Output the [x, y] coordinate of the center of the cell containing the given text.  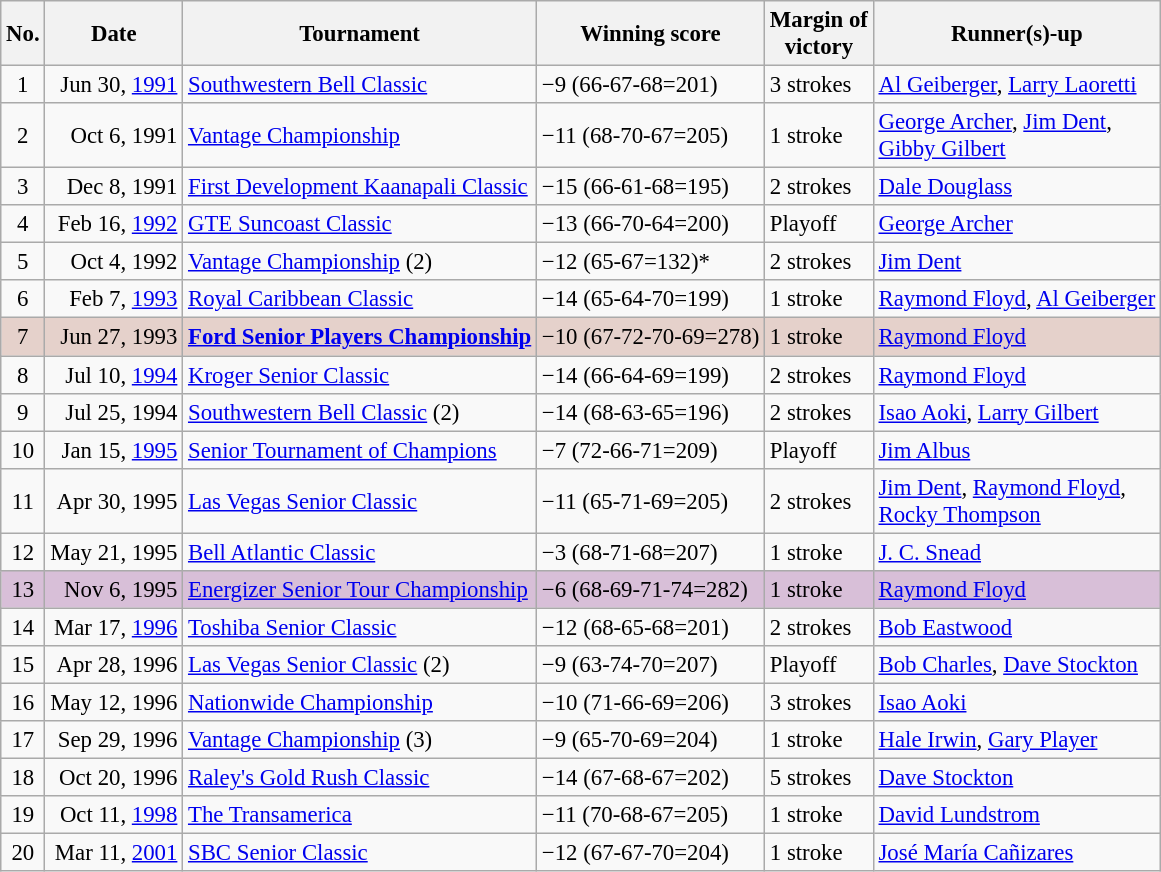
Raley's Gold Rush Classic [360, 778]
19 [23, 815]
J. C. Snead [1016, 552]
20 [23, 853]
Jim Dent, Raymond Floyd, Rocky Thompson [1016, 500]
Vantage Championship (3) [360, 740]
GTE Suncoast Classic [360, 224]
Energizer Senior Tour Championship [360, 590]
−13 (66-70-64=200) [651, 224]
Kroger Senior Classic [360, 375]
George Archer, Jim Dent, Gibby Gilbert [1016, 136]
The Transamerica [360, 815]
−11 (65-71-69=205) [651, 500]
Toshiba Senior Classic [360, 627]
Isao Aoki, Larry Gilbert [1016, 412]
11 [23, 500]
Feb 7, 1993 [114, 299]
Oct 11, 1998 [114, 815]
George Archer [1016, 224]
8 [23, 375]
−14 (67-68-67=202) [651, 778]
10 [23, 450]
15 [23, 665]
−3 (68-71-68=207) [651, 552]
−12 (65-67=132)* [651, 262]
−10 (71-66-69=206) [651, 702]
17 [23, 740]
Margin ofvictory [820, 34]
Senior Tournament of Champions [360, 450]
12 [23, 552]
May 21, 1995 [114, 552]
Southwestern Bell Classic [360, 85]
Mar 11, 2001 [114, 853]
Apr 30, 1995 [114, 500]
18 [23, 778]
Jul 25, 1994 [114, 412]
−15 (66-61-68=195) [651, 187]
Nationwide Championship [360, 702]
16 [23, 702]
−12 (67-67-70=204) [651, 853]
David Lundstrom [1016, 815]
5 [23, 262]
5 strokes [820, 778]
Oct 4, 1992 [114, 262]
Runner(s)-up [1016, 34]
May 12, 1996 [114, 702]
9 [23, 412]
13 [23, 590]
Oct 6, 1991 [114, 136]
−12 (68-65-68=201) [651, 627]
Al Geiberger, Larry Laoretti [1016, 85]
José María Cañizares [1016, 853]
−6 (68-69-71-74=282) [651, 590]
Hale Irwin, Gary Player [1016, 740]
Bob Eastwood [1016, 627]
Jim Albus [1016, 450]
Winning score [651, 34]
−9 (65-70-69=204) [651, 740]
Las Vegas Senior Classic [360, 500]
7 [23, 337]
−14 (65-64-70=199) [651, 299]
Vantage Championship [360, 136]
Las Vegas Senior Classic (2) [360, 665]
Raymond Floyd, Al Geiberger [1016, 299]
1 [23, 85]
6 [23, 299]
Mar 17, 1996 [114, 627]
−14 (68-63-65=196) [651, 412]
SBC Senior Classic [360, 853]
Tournament [360, 34]
−14 (66-64-69=199) [651, 375]
Bell Atlantic Classic [360, 552]
Jun 27, 1993 [114, 337]
−9 (66-67-68=201) [651, 85]
First Development Kaanapali Classic [360, 187]
−7 (72-66-71=209) [651, 450]
Jan 15, 1995 [114, 450]
Oct 20, 1996 [114, 778]
Southwestern Bell Classic (2) [360, 412]
Vantage Championship (2) [360, 262]
Isao Aoki [1016, 702]
Jim Dent [1016, 262]
Jul 10, 1994 [114, 375]
4 [23, 224]
2 [23, 136]
Nov 6, 1995 [114, 590]
Apr 28, 1996 [114, 665]
Ford Senior Players Championship [360, 337]
Dale Douglass [1016, 187]
Dave Stockton [1016, 778]
−11 (68-70-67=205) [651, 136]
Feb 16, 1992 [114, 224]
Jun 30, 1991 [114, 85]
−10 (67-72-70-69=278) [651, 337]
−11 (70-68-67=205) [651, 815]
Dec 8, 1991 [114, 187]
No. [23, 34]
Bob Charles, Dave Stockton [1016, 665]
14 [23, 627]
Date [114, 34]
Royal Caribbean Classic [360, 299]
Sep 29, 1996 [114, 740]
3 [23, 187]
−9 (63-74-70=207) [651, 665]
